Search for the cell housing the specified text and yield its [x, y] center coordinate. 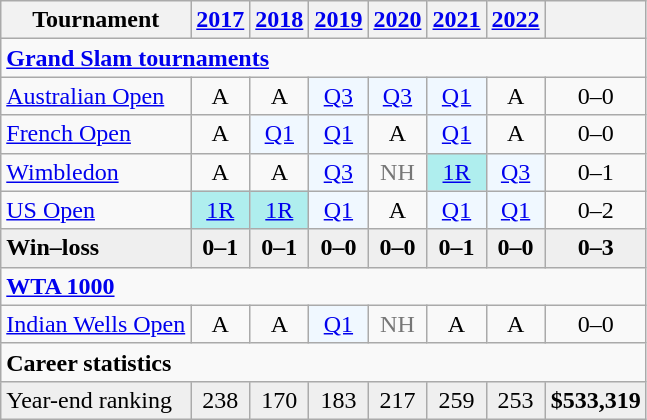
2022 [516, 20]
2020 [398, 20]
Tournament [96, 20]
238 [220, 400]
2017 [220, 20]
French Open [96, 134]
253 [516, 400]
Indian Wells Open [96, 324]
Australian Open [96, 96]
US Open [96, 210]
2018 [280, 20]
2019 [338, 20]
217 [398, 400]
2021 [456, 20]
Wimbledon [96, 172]
0–3 [596, 248]
Grand Slam tournaments [324, 58]
WTA 1000 [324, 286]
0–2 [596, 210]
183 [338, 400]
170 [280, 400]
Career statistics [324, 362]
$533,319 [596, 400]
Win–loss [96, 248]
259 [456, 400]
Year-end ranking [96, 400]
